Detect which cell encompasses the target text, then output its (X, Y) center coordinate. 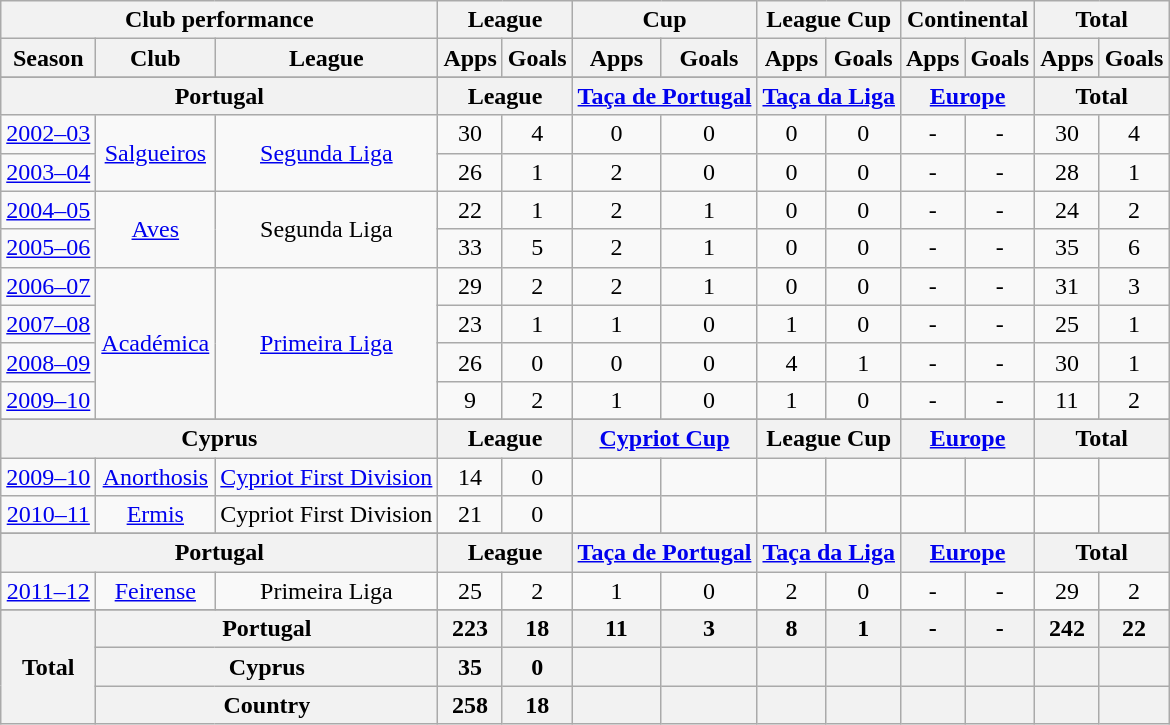
2004–05 (48, 210)
Club performance (220, 20)
14 (470, 477)
Ermis (156, 515)
2002–03 (48, 134)
28 (1067, 172)
223 (470, 629)
2003–04 (48, 172)
258 (470, 705)
9 (470, 400)
Cypriot Cup (664, 438)
8 (792, 629)
Feirense (156, 591)
2006–07 (48, 286)
6 (1134, 248)
2005–06 (48, 248)
2007–08 (48, 324)
2008–09 (48, 362)
5 (537, 248)
Salgueiros (156, 153)
Anorthosis (156, 477)
24 (1067, 210)
Aves (156, 229)
Club (156, 58)
2010–11 (48, 515)
23 (470, 324)
Season (48, 58)
Cup (664, 20)
Continental (967, 20)
Académica (156, 343)
33 (470, 248)
Country (267, 705)
31 (1067, 286)
242 (1067, 629)
21 (470, 515)
2011–12 (48, 591)
